Output the (X, Y) coordinate of the center of the cell containing the given text.  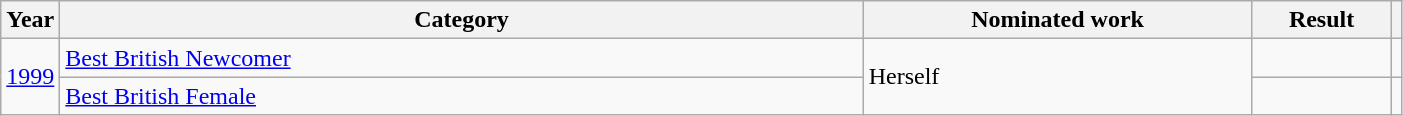
Nominated work (1058, 20)
Best British Newcomer (462, 58)
Category (462, 20)
1999 (30, 77)
Herself (1058, 77)
Best British Female (462, 96)
Result (1322, 20)
Year (30, 20)
